Determine the (X, Y) coordinate at the center of the cell enclosing the given text.  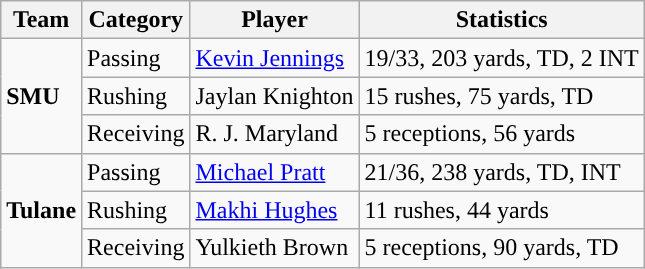
R. J. Maryland (274, 134)
Team (42, 20)
21/36, 238 yards, TD, INT (502, 172)
SMU (42, 96)
Tulane (42, 210)
19/33, 203 yards, TD, 2 INT (502, 58)
15 rushes, 75 yards, TD (502, 96)
5 receptions, 56 yards (502, 134)
Kevin Jennings (274, 58)
Category (136, 20)
Jaylan Knighton (274, 96)
Michael Pratt (274, 172)
Yulkieth Brown (274, 248)
11 rushes, 44 yards (502, 210)
5 receptions, 90 yards, TD (502, 248)
Makhi Hughes (274, 210)
Statistics (502, 20)
Player (274, 20)
